Provide the (x, y) coordinate of the cell's center where the given text is located.  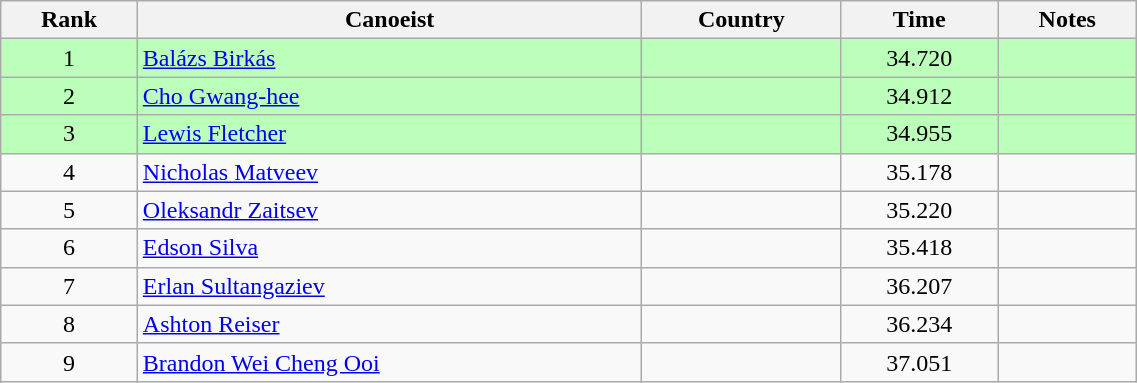
Lewis Fletcher (390, 134)
35.178 (920, 172)
7 (70, 286)
Notes (1068, 20)
Cho Gwang-hee (390, 96)
34.720 (920, 58)
Brandon Wei Cheng Ooi (390, 362)
36.207 (920, 286)
Balázs Birkás (390, 58)
Rank (70, 20)
1 (70, 58)
Nicholas Matveev (390, 172)
Country (742, 20)
35.220 (920, 210)
9 (70, 362)
Canoeist (390, 20)
2 (70, 96)
4 (70, 172)
37.051 (920, 362)
36.234 (920, 324)
Time (920, 20)
Ashton Reiser (390, 324)
6 (70, 248)
5 (70, 210)
3 (70, 134)
34.912 (920, 96)
Oleksandr Zaitsev (390, 210)
Edson Silva (390, 248)
8 (70, 324)
Erlan Sultangaziev (390, 286)
34.955 (920, 134)
35.418 (920, 248)
